Detect which cell encompasses the target text, then output its (X, Y) center coordinate. 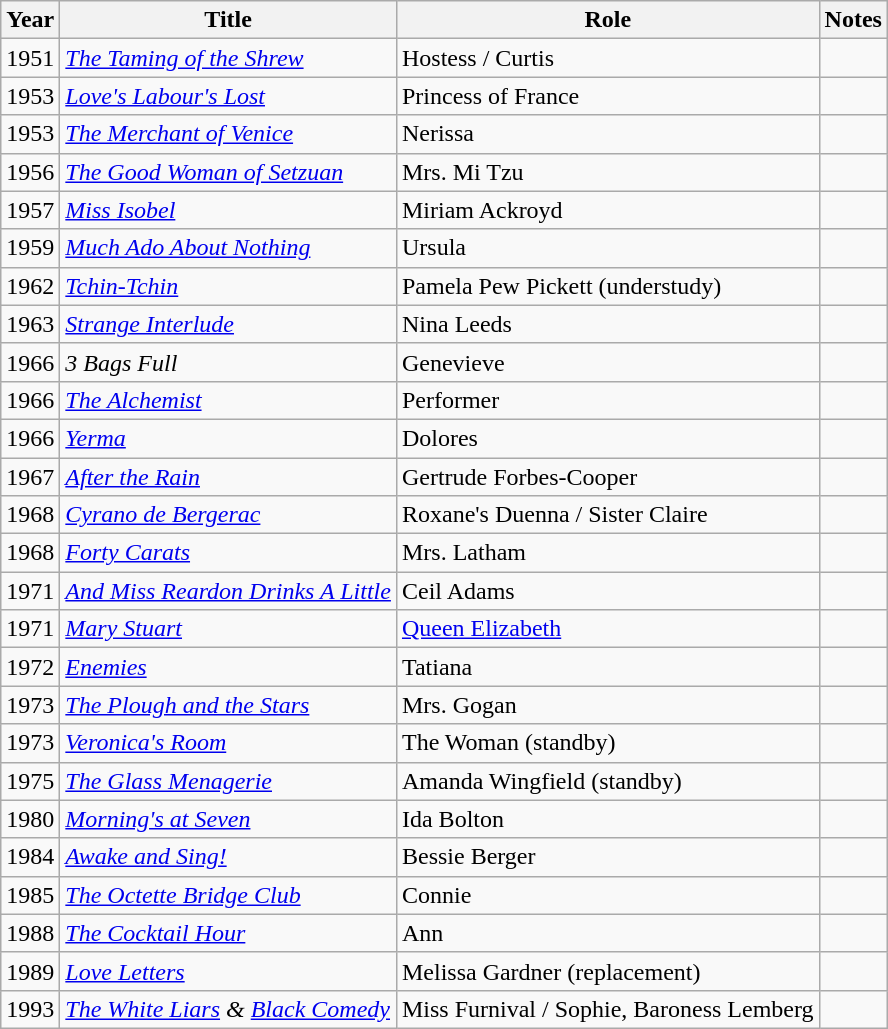
The Good Woman of Setzuan (228, 172)
Ceil Adams (608, 591)
1959 (30, 248)
Amanda Wingfield (standby) (608, 781)
1989 (30, 971)
Title (228, 20)
Awake and Sing! (228, 857)
Bessie Berger (608, 857)
1980 (30, 819)
1967 (30, 477)
Forty Carats (228, 553)
After the Rain (228, 477)
Love Letters (228, 971)
The Glass Menagerie (228, 781)
1956 (30, 172)
The White Liars & Black Comedy (228, 1009)
Tchin-Tchin (228, 286)
1951 (30, 58)
Miss Furnival / Sophie, Baroness Lemberg (608, 1009)
Melissa Gardner (replacement) (608, 971)
Notes (853, 20)
Strange Interlude (228, 324)
Miss Isobel (228, 210)
Cyrano de Bergerac (228, 515)
1975 (30, 781)
Miriam Ackroyd (608, 210)
Genevieve (608, 362)
Yerma (228, 438)
Hostess / Curtis (608, 58)
Connie (608, 895)
Nina Leeds (608, 324)
Much Ado About Nothing (228, 248)
1988 (30, 933)
3 Bags Full (228, 362)
Dolores (608, 438)
The Alchemist (228, 400)
Ida Bolton (608, 819)
1957 (30, 210)
The Cocktail Hour (228, 933)
Year (30, 20)
Queen Elizabeth (608, 629)
The Taming of the Shrew (228, 58)
Veronica's Room (228, 743)
1962 (30, 286)
The Merchant of Venice (228, 134)
Performer (608, 400)
Love's Labour's Lost (228, 96)
Role (608, 20)
Princess of France (608, 96)
And Miss Reardon Drinks A Little (228, 591)
Mary Stuart (228, 629)
Mrs. Mi Tzu (608, 172)
Roxane's Duenna / Sister Claire (608, 515)
Tatiana (608, 667)
Gertrude Forbes-Cooper (608, 477)
1985 (30, 895)
1984 (30, 857)
Mrs. Latham (608, 553)
The Octette Bridge Club (228, 895)
Enemies (228, 667)
Morning's at Seven (228, 819)
Mrs. Gogan (608, 705)
The Plough and the Stars (228, 705)
1963 (30, 324)
Pamela Pew Pickett (understudy) (608, 286)
The Woman (standby) (608, 743)
1972 (30, 667)
Ursula (608, 248)
Ann (608, 933)
1993 (30, 1009)
Nerissa (608, 134)
